Pinpoint the cell where the given text exists, returning its (X, Y) midpoint coordinate. 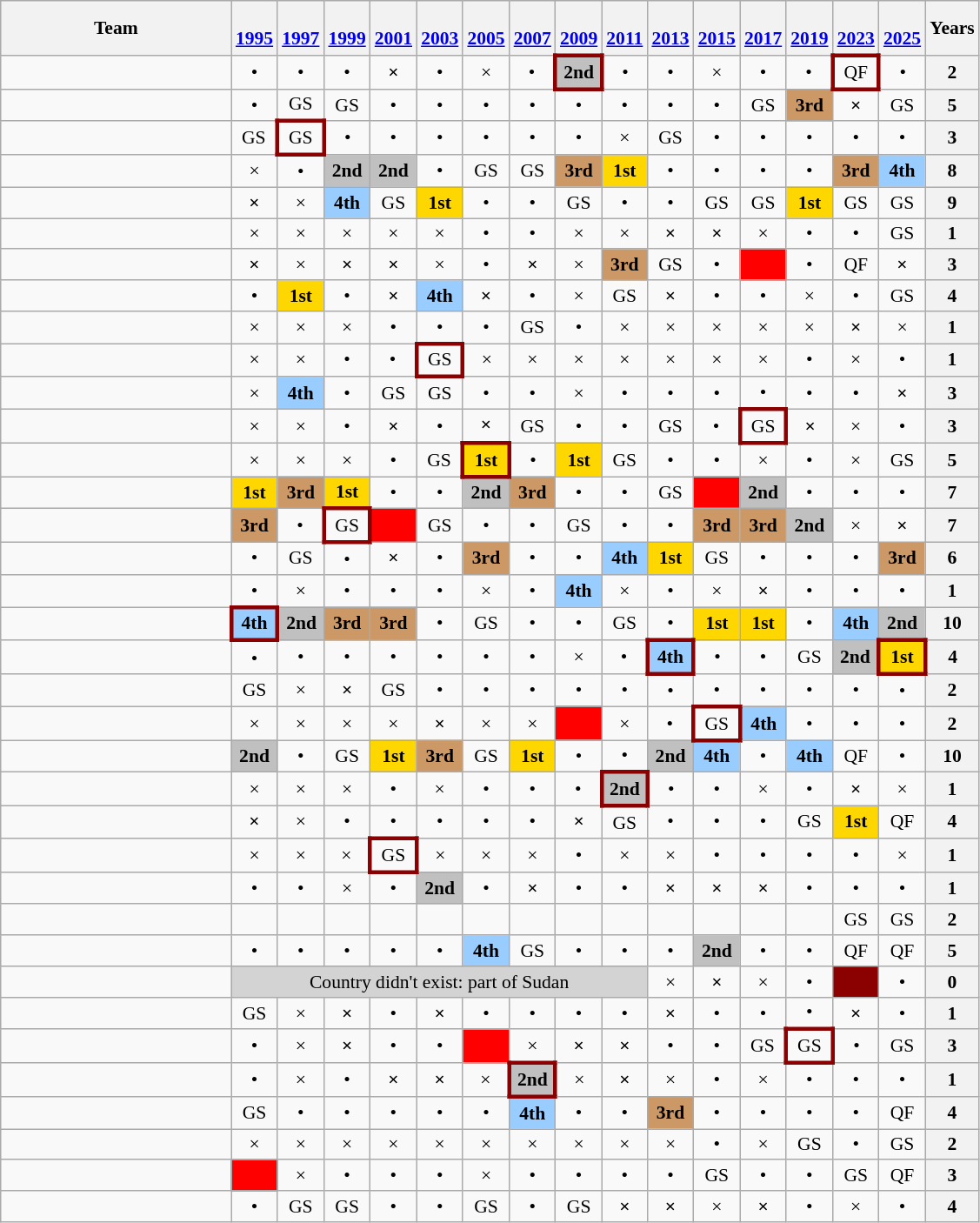
6 (952, 558)
1995 (254, 28)
Country didn't exist: part of Sudan (439, 982)
1999 (346, 28)
1997 (301, 28)
Years (952, 28)
2001 (393, 28)
2011 (624, 28)
2025 (903, 28)
2023 (856, 28)
9 (952, 203)
2015 (717, 28)
2007 (532, 28)
0 (952, 982)
2013 (670, 28)
2017 (763, 28)
8 (952, 170)
Team (117, 28)
2003 (440, 28)
2019 (809, 28)
2005 (485, 28)
2009 (579, 28)
